Provide the (x, y) coordinate of the cell's center where the given text is located.  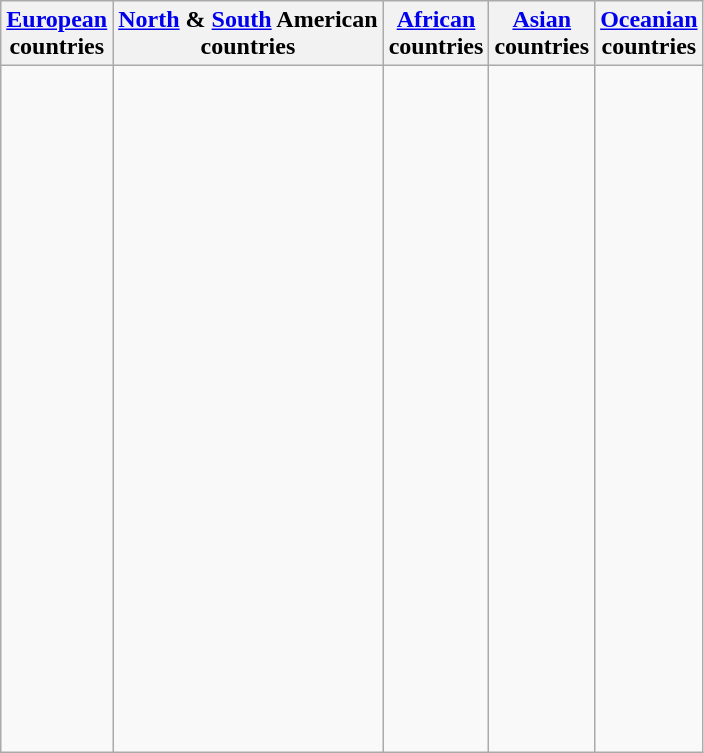
Europeancountries (57, 34)
Asiancountries (542, 34)
Oceaniancountries (649, 34)
North & South Americancountries (248, 34)
Africancountries (436, 34)
